Identify which cell holds the provided text, then report its [x, y] central coordinate. 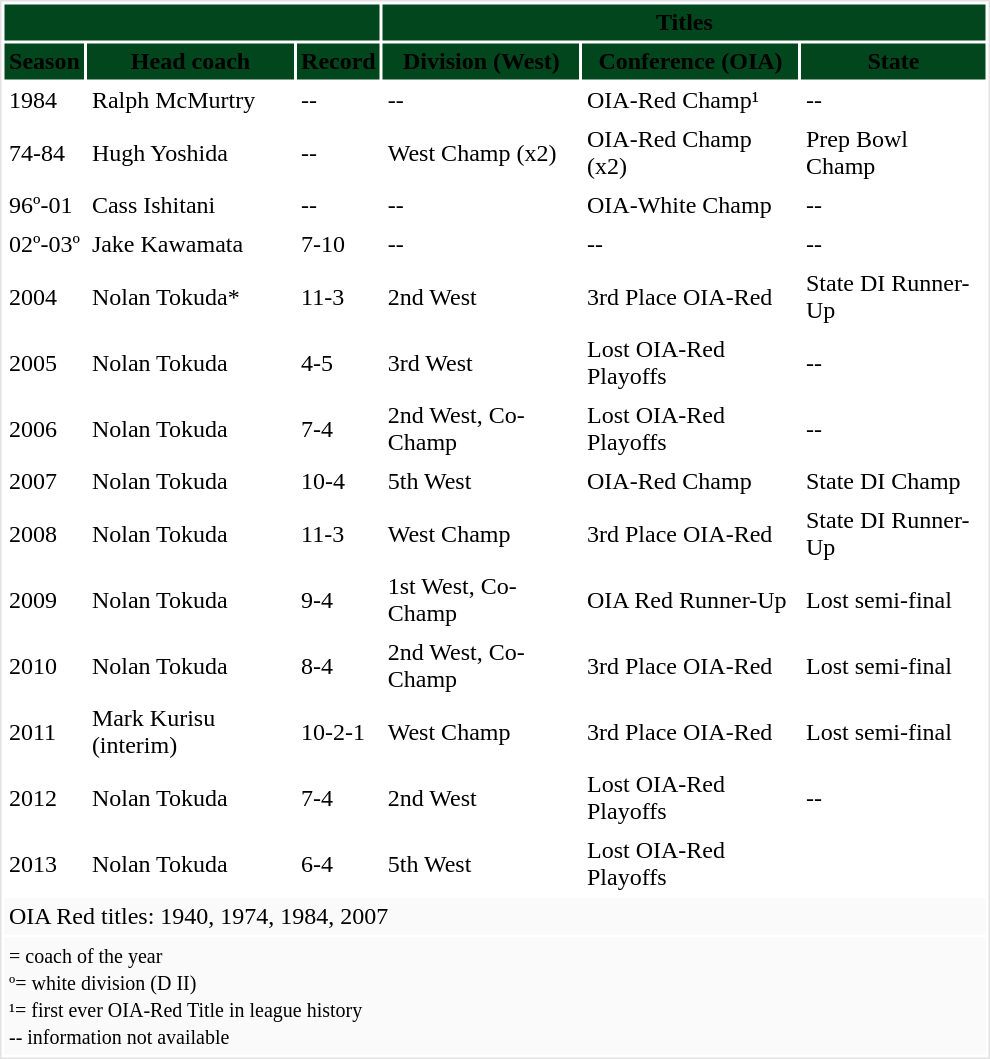
2006 [44, 430]
OIA-Red Champ (x2) [691, 154]
2011 [44, 732]
OIA Red titles: 1940, 1974, 1984, 2007 [494, 916]
Record [339, 62]
OIA-Red Champ [691, 482]
Mark Kurisu (interim) [190, 732]
10-2-1 [339, 732]
Head coach [190, 62]
Titles [684, 22]
2010 [44, 666]
6-4 [339, 864]
74-84 [44, 154]
96º-01 [44, 206]
3rd West [481, 364]
1984 [44, 100]
Ralph McMurtry [190, 100]
10-4 [339, 482]
State [893, 62]
West Champ (x2) [481, 154]
= coach of the year º= white division (D II)¹= first ever OIA-Red Title in league history -- information not available [494, 996]
Conference (OIA) [691, 62]
OIA-Red Champ¹ [691, 100]
OIA-White Champ [691, 206]
Season [44, 62]
Hugh Yoshida [190, 154]
Cass Ishitani [190, 206]
8-4 [339, 666]
State DI Champ [893, 482]
1st West, Co-Champ [481, 600]
2012 [44, 798]
2004 [44, 298]
9-4 [339, 600]
2008 [44, 534]
2007 [44, 482]
2005 [44, 364]
Nolan Tokuda* [190, 298]
Prep Bowl Champ [893, 154]
2009 [44, 600]
4-5 [339, 364]
7-10 [339, 244]
02º-03º [44, 244]
Jake Kawamata [190, 244]
2013 [44, 864]
OIA Red Runner-Up [691, 600]
Division (West) [481, 62]
